For the text-containing cell, return its midpoint in (x, y) coordinate format. 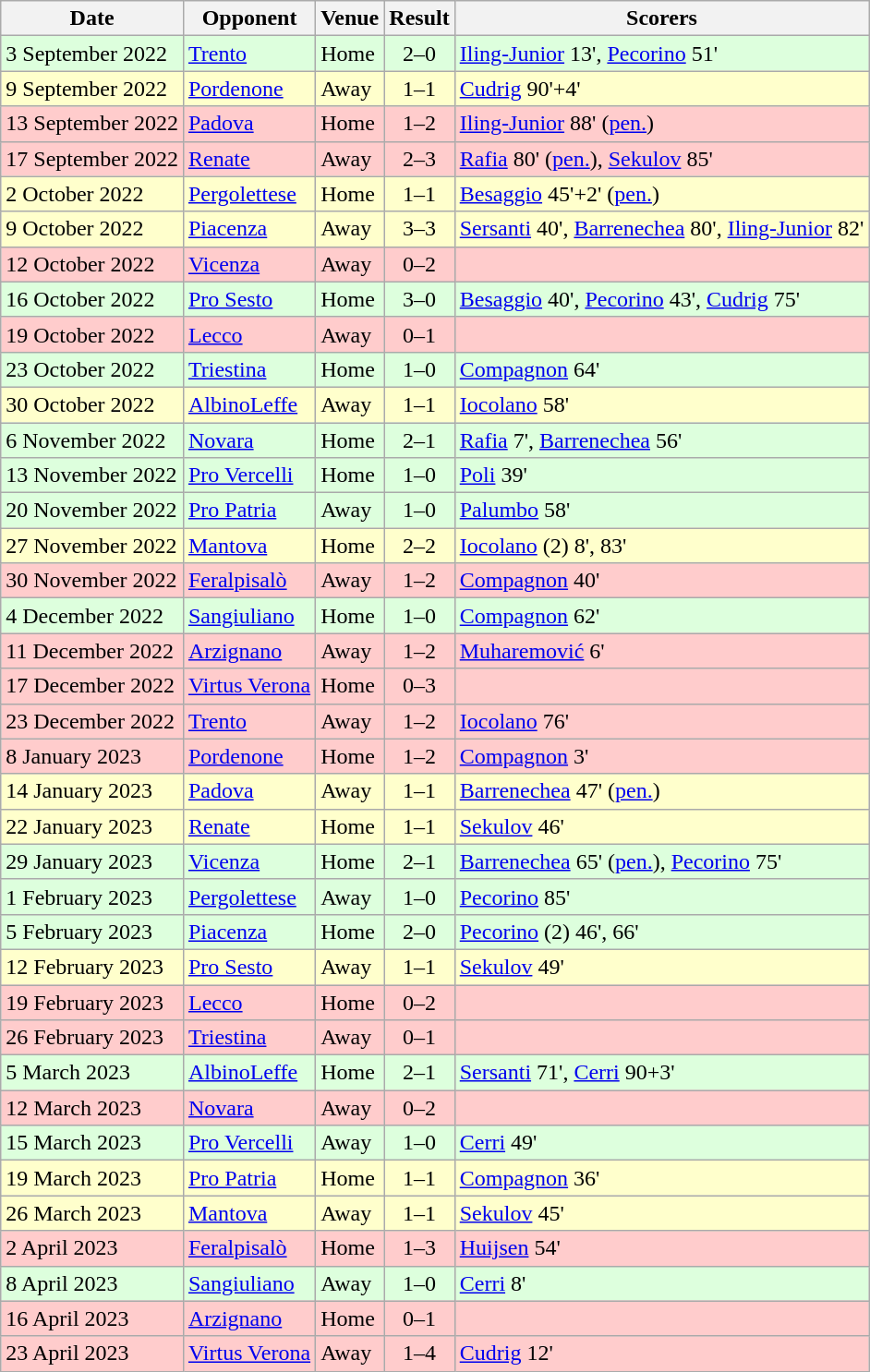
Iocolano 76' (661, 721)
Cerri 49' (661, 1143)
Barrenechea 47' (pen.) (661, 791)
5 February 2023 (92, 932)
Sekulov 49' (661, 967)
1–4 (419, 1354)
Pecorino (2) 46', 66' (661, 932)
16 October 2022 (92, 299)
Sersanti 71', Cerri 90+3' (661, 1073)
1 February 2023 (92, 897)
12 March 2023 (92, 1108)
9 October 2022 (92, 229)
Cudrig 90'+4' (661, 89)
13 November 2022 (92, 475)
22 January 2023 (92, 826)
13 September 2022 (92, 124)
27 November 2022 (92, 546)
23 December 2022 (92, 721)
14 January 2023 (92, 791)
Rafia 80' (pen.), Sekulov 85' (661, 159)
29 January 2023 (92, 861)
Pecorino 85' (661, 897)
6 November 2022 (92, 440)
Besaggio 40', Pecorino 43', Cudrig 75' (661, 299)
Compagnon 64' (661, 369)
Opponent (249, 18)
19 October 2022 (92, 334)
Cerri 8' (661, 1283)
0–3 (419, 686)
Compagnon 40' (661, 581)
Sersanti 40', Barrenechea 80', Iling-Junior 82' (661, 229)
Rafia 7', Barrenechea 56' (661, 440)
8 April 2023 (92, 1283)
17 September 2022 (92, 159)
Muharemović 6' (661, 651)
Huijsen 54' (661, 1248)
Iocolano 58' (661, 404)
Barrenechea 65' (pen.), Pecorino 75' (661, 861)
Date (92, 18)
Iling-Junior 88' (pen.) (661, 124)
30 November 2022 (92, 581)
Iling-Junior 13', Pecorino 51' (661, 54)
4 December 2022 (92, 616)
11 December 2022 (92, 651)
Iocolano (2) 8', 83' (661, 546)
19 February 2023 (92, 1002)
1–3 (419, 1248)
Poli 39' (661, 475)
30 October 2022 (92, 404)
Compagnon 36' (661, 1178)
Scorers (661, 18)
20 November 2022 (92, 511)
Palumbo 58' (661, 511)
2–2 (419, 546)
Cudrig 12' (661, 1354)
Sekulov 46' (661, 826)
Compagnon 62' (661, 616)
23 April 2023 (92, 1354)
Besaggio 45'+2' (pen.) (661, 194)
12 October 2022 (92, 264)
2–3 (419, 159)
9 September 2022 (92, 89)
2 April 2023 (92, 1248)
8 January 2023 (92, 756)
3–3 (419, 229)
26 March 2023 (92, 1213)
Sekulov 45' (661, 1213)
19 March 2023 (92, 1178)
3 September 2022 (92, 54)
5 March 2023 (92, 1073)
12 February 2023 (92, 967)
17 December 2022 (92, 686)
Venue (350, 18)
16 April 2023 (92, 1318)
Result (419, 18)
2 October 2022 (92, 194)
3–0 (419, 299)
Compagnon 3' (661, 756)
26 February 2023 (92, 1038)
15 March 2023 (92, 1143)
23 October 2022 (92, 369)
